Return (X, Y) of the center of cell containing provided text 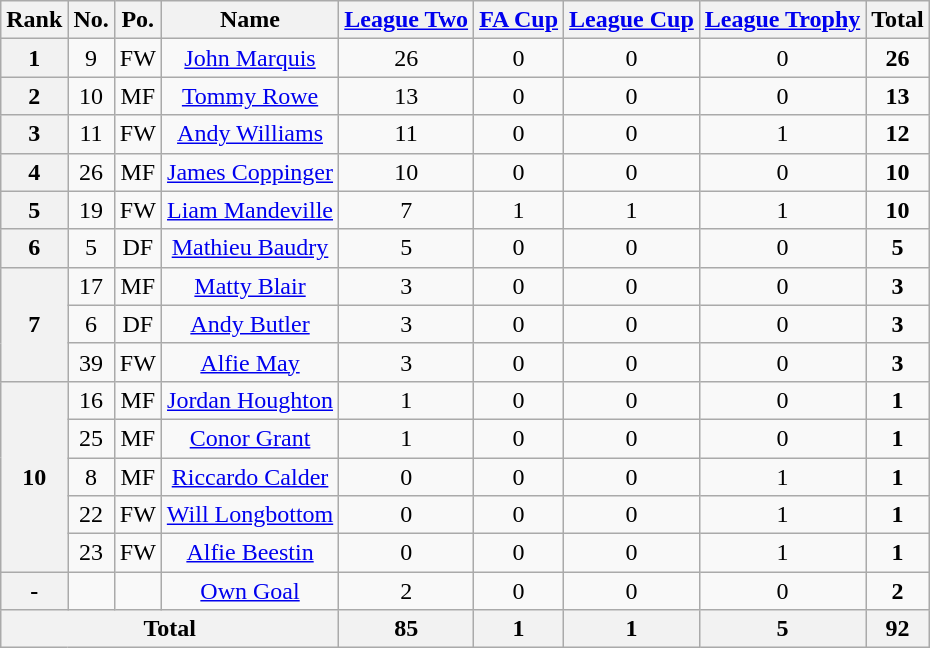
- (34, 591)
22 (91, 515)
4 (34, 172)
No. (91, 20)
25 (91, 438)
League Two (406, 20)
8 (91, 477)
Name (250, 20)
85 (406, 629)
Mathieu Baudry (250, 248)
Conor Grant (250, 438)
9 (91, 58)
Riccardo Calder (250, 477)
James Coppinger (250, 172)
Matty Blair (250, 286)
17 (91, 286)
19 (91, 210)
39 (91, 362)
Alfie Beestin (250, 553)
Rank (34, 20)
12 (898, 134)
Own Goal (250, 591)
Alfie May (250, 362)
16 (91, 400)
Andy Williams (250, 134)
Liam Mandeville (250, 210)
Jordan Houghton (250, 400)
Po. (138, 20)
23 (91, 553)
League Cup (632, 20)
Will Longbottom (250, 515)
92 (898, 629)
Tommy Rowe (250, 96)
Andy Butler (250, 324)
John Marquis (250, 58)
League Trophy (782, 20)
FA Cup (519, 20)
